Provide the (X, Y) coordinate of the cell's center where the given text is located.  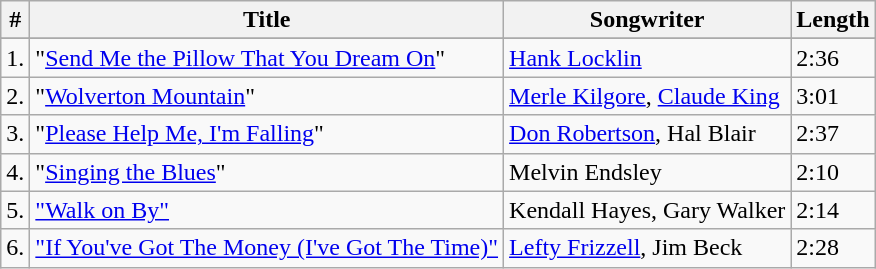
Don Robertson, Hal Blair (648, 134)
# (16, 20)
"Send Me the Pillow That You Dream On" (267, 58)
2:10 (833, 172)
Kendall Hayes, Gary Walker (648, 210)
1. (16, 58)
Title (267, 20)
"Wolverton Mountain" (267, 96)
Melvin Endsley (648, 172)
Merle Kilgore, Claude King (648, 96)
3:01 (833, 96)
4. (16, 172)
"Walk on By" (267, 210)
2:37 (833, 134)
2:14 (833, 210)
2. (16, 96)
"Please Help Me, I'm Falling" (267, 134)
"Singing the Blues" (267, 172)
Lefty Frizzell, Jim Beck (648, 248)
5. (16, 210)
2:36 (833, 58)
"If You've Got The Money (I've Got The Time)" (267, 248)
Songwriter (648, 20)
Hank Locklin (648, 58)
3. (16, 134)
6. (16, 248)
Length (833, 20)
2:28 (833, 248)
